Identify which cell holds the provided text, then report its [X, Y] central coordinate. 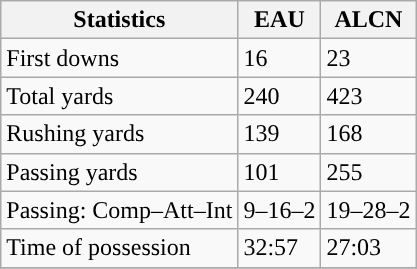
139 [280, 134]
EAU [280, 20]
101 [280, 172]
Time of possession [120, 248]
255 [368, 172]
Statistics [120, 20]
19–28–2 [368, 210]
423 [368, 96]
Total yards [120, 96]
9–16–2 [280, 210]
ALCN [368, 20]
16 [280, 58]
168 [368, 134]
27:03 [368, 248]
Passing: Comp–Att–Int [120, 210]
Passing yards [120, 172]
Rushing yards [120, 134]
240 [280, 96]
23 [368, 58]
First downs [120, 58]
32:57 [280, 248]
